Extract the (x, y) coordinate from the center of the cell holding the provided text.  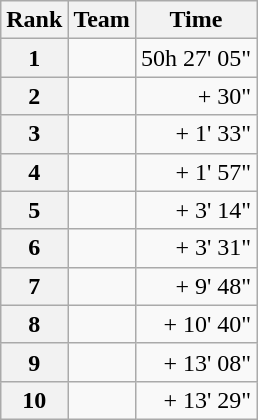
2 (34, 96)
+ 13' 29" (196, 400)
+ 1' 57" (196, 172)
Time (196, 20)
+ 10' 40" (196, 324)
1 (34, 58)
3 (34, 134)
6 (34, 248)
5 (34, 210)
+ 3' 14" (196, 210)
4 (34, 172)
8 (34, 324)
+ 13' 08" (196, 362)
9 (34, 362)
+ 9' 48" (196, 286)
+ 30" (196, 96)
+ 1' 33" (196, 134)
+ 3' 31" (196, 248)
50h 27' 05" (196, 58)
7 (34, 286)
10 (34, 400)
Rank (34, 20)
Team (102, 20)
